Extract the (X, Y) coordinate from the center of the cell holding the provided text.  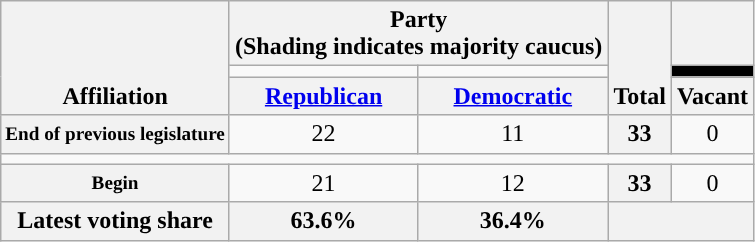
Affiliation (116, 58)
Party (Shading indicates majority caucus) (418, 34)
Latest voting share (116, 221)
Begin (116, 183)
63.6% (323, 221)
Republican (323, 96)
22 (323, 134)
Democratic (513, 96)
Total (640, 58)
Vacant (712, 96)
11 (513, 134)
End of previous legislature (116, 134)
36.4% (513, 221)
21 (323, 183)
12 (513, 183)
